Determine the [X, Y] coordinate at the center of the cell enclosing the given text.  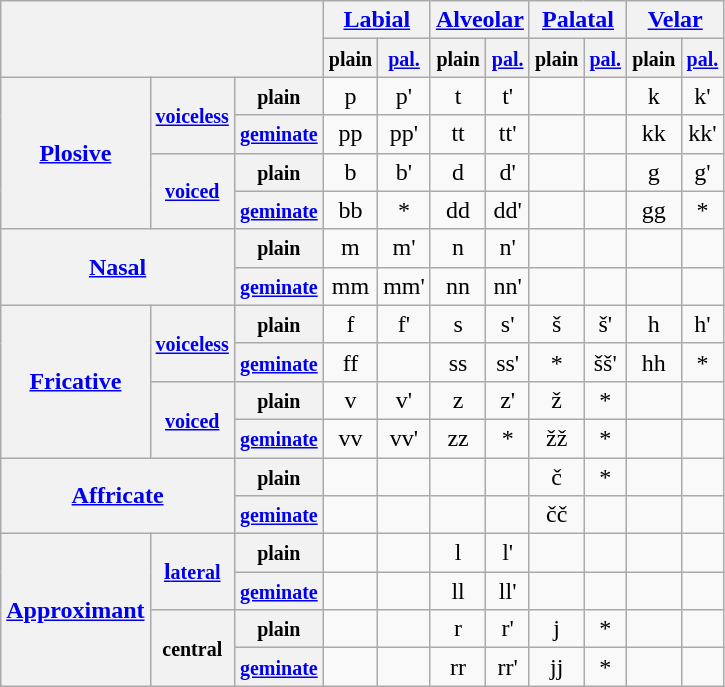
nn' [508, 286]
čč [556, 515]
Approximant [76, 610]
rr [458, 667]
tt [458, 134]
Palatal [578, 20]
mm [350, 286]
n' [508, 248]
h [654, 324]
Nasal [118, 267]
central [192, 648]
dd [458, 210]
Fricative [76, 381]
l [458, 553]
š [556, 324]
d' [508, 172]
Affricate [118, 496]
Alveolar [480, 20]
Labial [376, 20]
k' [702, 96]
gg [654, 210]
ss' [508, 362]
l' [508, 553]
g [654, 172]
f [350, 324]
Plosive [76, 153]
b [350, 172]
m [350, 248]
r' [508, 629]
t' [508, 96]
vv [350, 438]
v' [404, 400]
žž [556, 438]
pp' [404, 134]
n [458, 248]
zz [458, 438]
ss [458, 362]
vv' [404, 438]
nn [458, 286]
h' [702, 324]
p [350, 96]
r [458, 629]
rr' [508, 667]
kk [654, 134]
jj [556, 667]
ž [556, 400]
č [556, 477]
g' [702, 172]
hh [654, 362]
m' [404, 248]
d [458, 172]
kk' [702, 134]
ll [458, 591]
dd' [508, 210]
s' [508, 324]
z' [508, 400]
tt' [508, 134]
ll' [508, 591]
mm' [404, 286]
š' [606, 324]
lateral [192, 572]
z [458, 400]
šš' [606, 362]
b' [404, 172]
s [458, 324]
k [654, 96]
p' [404, 96]
j [556, 629]
v [350, 400]
pp [350, 134]
bb [350, 210]
t [458, 96]
Velar [676, 20]
f' [404, 324]
ff [350, 362]
